Scan for the cell matching the given text and deliver its [X, Y] coordinate at center. 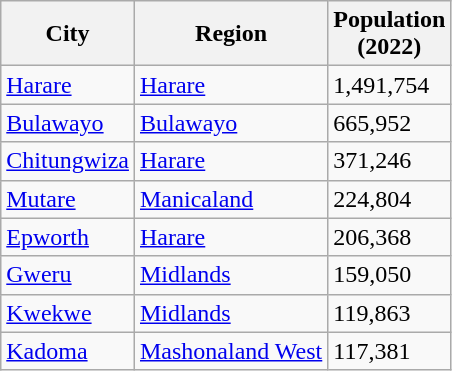
City [68, 34]
119,863 [390, 313]
Epworth [68, 237]
Population(2022) [390, 34]
665,952 [390, 123]
Kwekwe [68, 313]
Region [230, 34]
1,491,754 [390, 85]
Mutare [68, 199]
117,381 [390, 351]
Gweru [68, 275]
371,246 [390, 161]
Kadoma [68, 351]
Manicaland [230, 199]
159,050 [390, 275]
206,368 [390, 237]
Mashonaland West [230, 351]
224,804 [390, 199]
Chitungwiza [68, 161]
